Locate the cell with the specified text and output its (x, y) center coordinate. 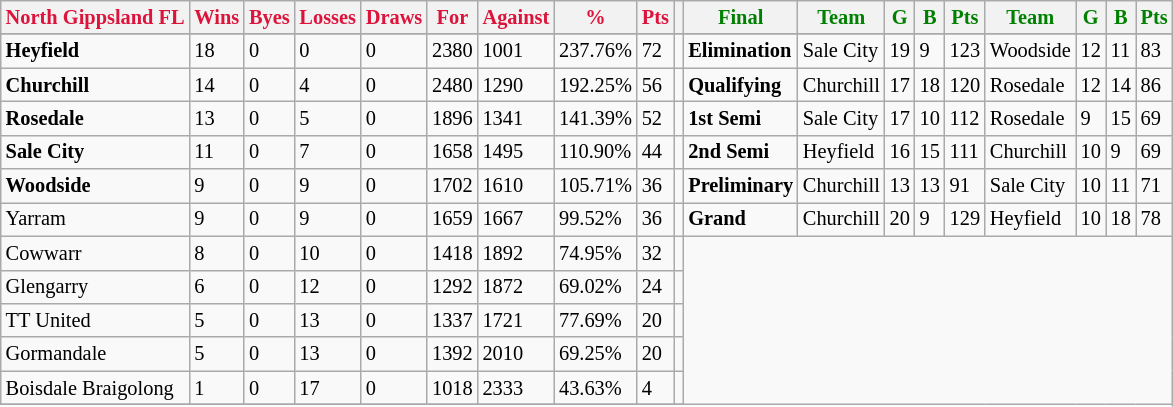
Yarram (96, 219)
78 (1154, 219)
7 (328, 152)
1337 (452, 320)
1018 (452, 388)
North Gippsland FL (96, 17)
1659 (452, 219)
2380 (452, 51)
% (596, 17)
71 (1154, 186)
For (452, 17)
91 (965, 186)
192.25% (596, 85)
1872 (516, 287)
237.76% (596, 51)
99.52% (596, 219)
1290 (516, 85)
1st Semi (740, 118)
141.39% (596, 118)
120 (965, 85)
24 (656, 287)
1667 (516, 219)
Boisdale Braigolong (96, 388)
43.63% (596, 388)
2333 (516, 388)
86 (1154, 85)
6 (216, 287)
Final (740, 17)
110.90% (596, 152)
1392 (452, 354)
TT United (96, 320)
72 (656, 51)
1658 (452, 152)
Grand (740, 219)
Losses (328, 17)
8 (216, 253)
69.25% (596, 354)
1721 (516, 320)
1001 (516, 51)
105.71% (596, 186)
Cowwarr (96, 253)
16 (900, 152)
77.69% (596, 320)
111 (965, 152)
1341 (516, 118)
Byes (269, 17)
2nd Semi (740, 152)
Qualifying (740, 85)
1892 (516, 253)
Draws (394, 17)
Wins (216, 17)
Preliminary (740, 186)
Against (516, 17)
56 (656, 85)
2010 (516, 354)
1495 (516, 152)
83 (1154, 51)
2480 (452, 85)
1418 (452, 253)
19 (900, 51)
Glengarry (96, 287)
Gormandale (96, 354)
44 (656, 152)
Elimination (740, 51)
1702 (452, 186)
112 (965, 118)
1610 (516, 186)
1896 (452, 118)
1 (216, 388)
1292 (452, 287)
123 (965, 51)
69.02% (596, 287)
74.95% (596, 253)
32 (656, 253)
129 (965, 219)
52 (656, 118)
